Extract the (x, y) coordinate from the center of the cell holding the provided text.  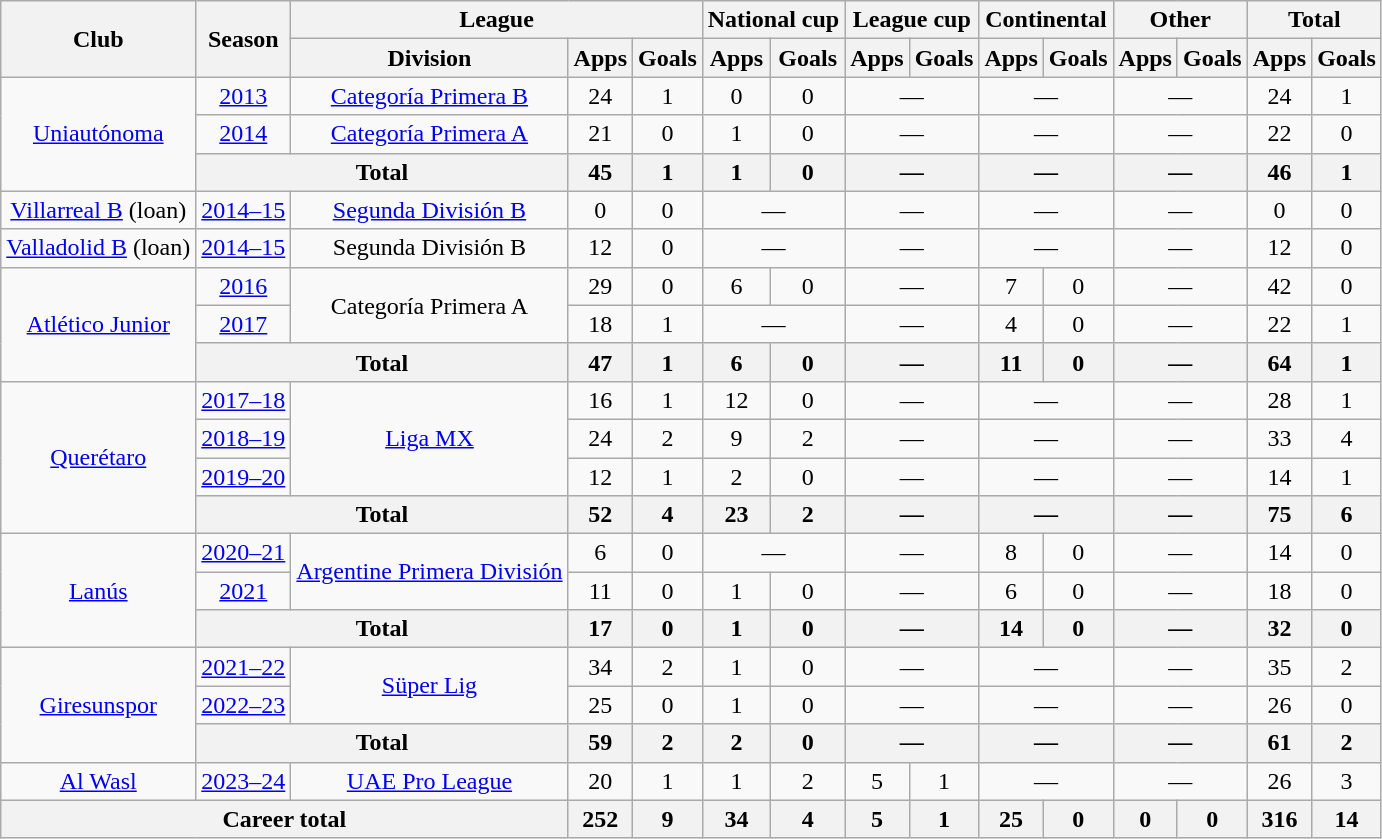
64 (1279, 362)
Continental (1046, 20)
Atlético Junior (98, 324)
Liga MX (430, 438)
8 (1011, 553)
Al Wasl (98, 781)
Argentine Primera División (430, 572)
Division (430, 58)
46 (1279, 172)
42 (1279, 286)
Villarreal B (loan) (98, 210)
3 (1347, 781)
Querétaro (98, 457)
Giresunspor (98, 705)
52 (600, 515)
Süper Lig (430, 686)
Career total (284, 819)
Lanús (98, 591)
National cup (773, 20)
2019–20 (244, 477)
Club (98, 39)
316 (1279, 819)
2021–22 (244, 667)
32 (1279, 629)
47 (600, 362)
20 (600, 781)
29 (600, 286)
17 (600, 629)
7 (1011, 286)
2017–18 (244, 400)
2020–21 (244, 553)
28 (1279, 400)
Valladolid B (loan) (98, 248)
2022–23 (244, 705)
16 (600, 400)
League (496, 20)
21 (600, 134)
2023–24 (244, 781)
Categoría Primera B (430, 96)
59 (600, 743)
33 (1279, 438)
2017 (244, 324)
2014 (244, 134)
League cup (912, 20)
Uniautónoma (98, 134)
Other (1180, 20)
61 (1279, 743)
Season (244, 39)
2018–19 (244, 438)
2013 (244, 96)
45 (600, 172)
2021 (244, 591)
23 (736, 515)
35 (1279, 667)
2016 (244, 286)
252 (600, 819)
UAE Pro League (430, 781)
75 (1279, 515)
